For the text-containing cell, return its midpoint in [x, y] coordinate format. 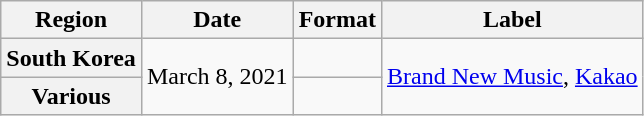
March 8, 2021 [217, 77]
Label [512, 20]
South Korea [72, 58]
Region [72, 20]
Date [217, 20]
Format [337, 20]
Various [72, 96]
Brand New Music, Kakao [512, 77]
